Extract the [X, Y] coordinate from the center of the cell holding the provided text.  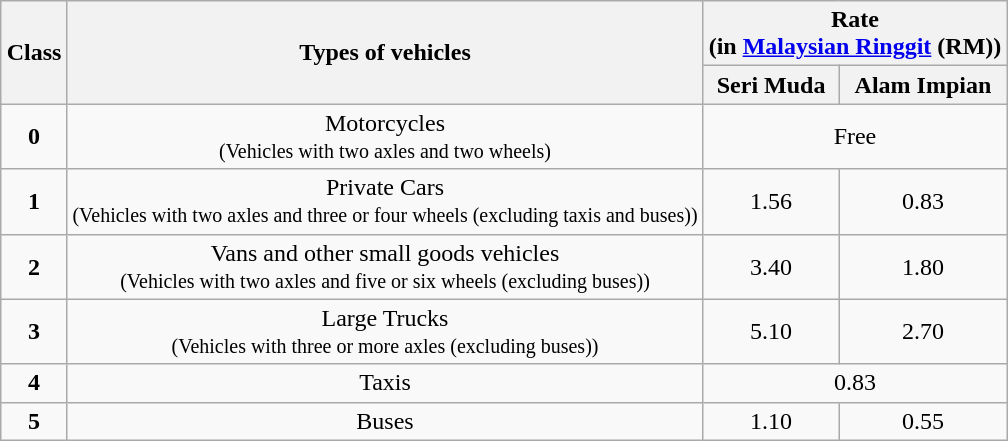
1.80 [923, 266]
4 [34, 383]
Free [855, 136]
1.10 [771, 421]
1 [34, 202]
Large Trucks(Vehicles with three or more axles (excluding buses)) [385, 332]
3.40 [771, 266]
Taxis [385, 383]
1.56 [771, 202]
3 [34, 332]
5.10 [771, 332]
Types of vehicles [385, 52]
2.70 [923, 332]
Motorcycles(Vehicles with two axles and two wheels) [385, 136]
5 [34, 421]
Seri Muda [771, 85]
Vans and other small goods vehicles(Vehicles with two axles and five or six wheels (excluding buses)) [385, 266]
Buses [385, 421]
Alam Impian [923, 85]
Private Cars(Vehicles with two axles and three or four wheels (excluding taxis and buses)) [385, 202]
Rate(in Malaysian Ringgit (RM)) [855, 34]
0 [34, 136]
2 [34, 266]
0.55 [923, 421]
Class [34, 52]
